Provide the (x, y) coordinate of the cell's center where the given text is located.  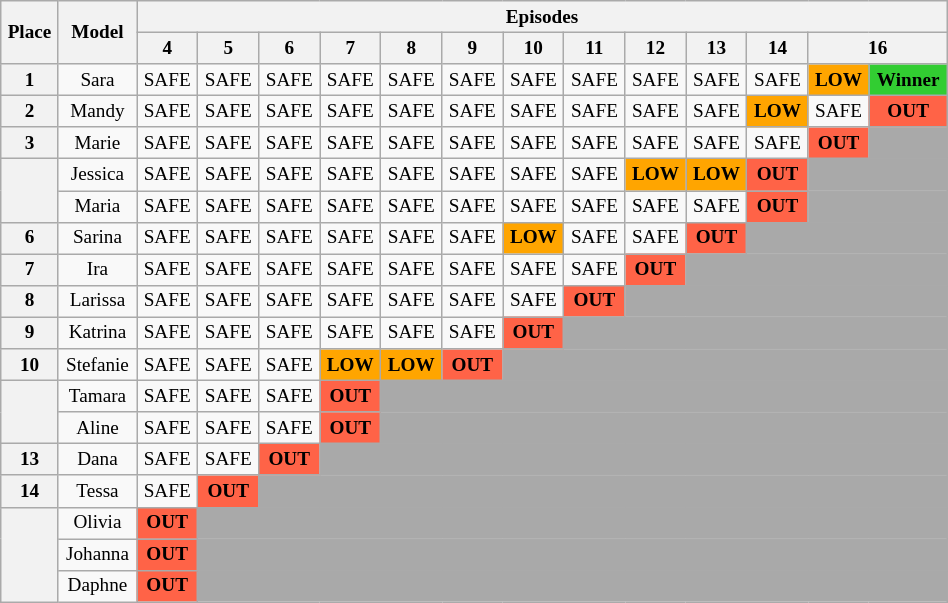
3 (30, 143)
Maria (97, 206)
Sara (97, 80)
Episodes (542, 17)
Mandy (97, 111)
Stefanie (97, 365)
Larissa (97, 301)
Ira (97, 270)
1 (30, 80)
Tamara (97, 396)
Marie (97, 143)
2 (30, 111)
Winner (908, 80)
11 (594, 48)
Olivia (97, 523)
Dana (97, 460)
Tessa (97, 491)
Model (97, 32)
Daphne (97, 586)
Sarina (97, 238)
5 (228, 48)
Place (30, 32)
Johanna (97, 554)
16 (878, 48)
Aline (97, 428)
Jessica (97, 175)
12 (656, 48)
4 (168, 48)
Katrina (97, 333)
